Output the (X, Y) coordinate of the center of the cell containing the given text.  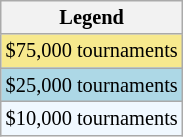
$75,000 tournaments (92, 51)
$25,000 tournaments (92, 85)
$10,000 tournaments (92, 118)
Legend (92, 17)
